Extract the (X, Y) coordinate from the center of the cell holding the provided text.  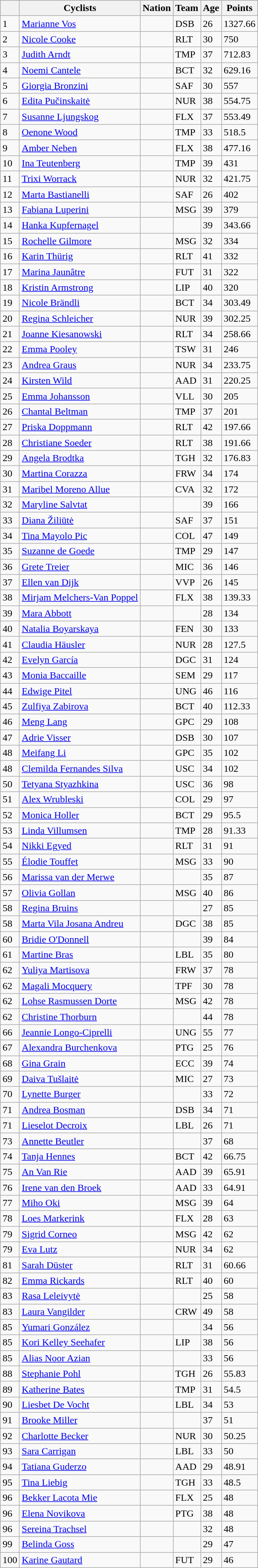
Fabiana Luperini (80, 210)
82 (10, 1281)
Nicole Cooke (80, 39)
Marianne Vos (80, 24)
14 (10, 225)
99 (10, 1544)
Sigrid Corneo (80, 1234)
Daiva Tušlaitė (80, 1079)
4 (10, 70)
20 (10, 318)
Regina Bruins (80, 908)
149 (240, 536)
18 (10, 287)
Lohse Rasmussen Dorte (80, 1001)
15 (10, 241)
100 (10, 1560)
Nation (157, 8)
Kirsten Wild (80, 380)
95.5 (240, 815)
Eva Lutz (80, 1250)
379 (240, 210)
13 (10, 210)
75 (10, 1172)
Tina Mayolo Pic (80, 536)
3 (10, 55)
Tatiana Guderzo (80, 1467)
Emma Rickards (80, 1281)
Miho Oki (80, 1203)
Charlotte Becker (80, 1435)
8 (10, 132)
Olivia Gollan (80, 892)
750 (240, 39)
97 (240, 799)
Meifang Li (80, 753)
SEM (187, 675)
86 (240, 892)
191.66 (240, 442)
Yumari González (80, 1327)
477.16 (240, 148)
Marta Vila Josana Andreu (80, 923)
Kori Kelley Seehafer (80, 1343)
Marissa van der Merwe (80, 877)
80 (240, 955)
Stephanie Pohl (80, 1374)
Suzanne de Goede (80, 551)
VVP (187, 582)
Diana Žiliūtė (80, 520)
Tetyana Styazhkina (80, 784)
Liesbet De Vocht (80, 1405)
67 (10, 1048)
95 (10, 1482)
146 (240, 567)
Karine Gautard (80, 1560)
63 (240, 1219)
166 (240, 505)
553.49 (240, 117)
43 (10, 675)
712.83 (240, 55)
402 (240, 194)
Gina Grain (80, 1063)
Edita Pučinskaitė (80, 101)
174 (240, 474)
81 (10, 1265)
22 (10, 349)
Maryline Salvtat (80, 505)
84 (240, 939)
ECC (187, 1063)
Lieselot Decroix (80, 1125)
1 (10, 24)
FEN (187, 629)
Points (240, 8)
Ellen van Dijk (80, 582)
421.75 (240, 179)
Maribel Moreno Allue (80, 489)
VLL (187, 396)
61 (10, 955)
201 (240, 411)
91.33 (240, 830)
88 (10, 1374)
16 (10, 256)
Priska Doppmann (80, 427)
Belinda Goss (80, 1544)
Age (211, 8)
12 (10, 194)
Brooke Miller (80, 1420)
92 (10, 1435)
17 (10, 272)
334 (240, 241)
Regina Schleicher (80, 318)
6 (10, 101)
Evelyn García (80, 660)
Noemi Cantele (80, 70)
233.75 (240, 365)
64.91 (240, 1188)
Sereina Trachsel (80, 1529)
Tanja Hennes (80, 1156)
Jeannie Longo-Ciprelli (80, 1032)
Marta Bastianelli (80, 194)
Andrea Bosman (80, 1110)
Ina Teutenberg (80, 163)
Meng Lang (80, 722)
Monia Baccaille (80, 675)
Rochelle Gilmore (80, 241)
69 (10, 1079)
94 (10, 1467)
5 (10, 86)
Elena Novikova (80, 1513)
Loes Markerink (80, 1219)
Monica Holler (80, 815)
431 (240, 163)
65.91 (240, 1172)
19 (10, 303)
49 (211, 1312)
Alexandra Burchenkova (80, 1048)
Emma Pooley (80, 349)
Nicole Brändli (80, 303)
Linda Villumsen (80, 830)
Chantal Beltman (80, 411)
Susanne Ljungskog (80, 117)
Angela Brodtka (80, 458)
Natalia Boyarskaya (80, 629)
45 (10, 707)
72 (240, 1094)
139.33 (240, 598)
93 (10, 1451)
Sarah Düster (80, 1265)
176.83 (240, 458)
Martina Corazza (80, 474)
Judith Arndt (80, 55)
89 (10, 1389)
Magali Mocquery (80, 986)
108 (240, 722)
2 (10, 39)
116 (240, 691)
Cyclists (80, 8)
246 (240, 349)
An Van Rie (80, 1172)
320 (240, 287)
124 (240, 660)
Bridie O'Donnell (80, 939)
Alias Noor Azian (80, 1358)
Rasa Leleivytė (80, 1296)
151 (240, 520)
50.25 (240, 1435)
48.5 (240, 1482)
147 (240, 551)
Joanne Kiesanowski (80, 334)
Laura Vangilder (80, 1312)
Élodie Touffet (80, 861)
117 (240, 675)
52 (10, 815)
303.49 (240, 303)
Yuliya Martisova (80, 970)
54 (10, 846)
Amber Neben (80, 148)
Hanka Kupfernagel (80, 225)
554.75 (240, 101)
133 (240, 629)
Christiane Soeder (80, 442)
Christine Thorburn (80, 1017)
322 (240, 272)
Grete Treier (80, 567)
54.5 (240, 1389)
518.5 (240, 132)
55.83 (240, 1374)
Emma Johansson (80, 396)
Sara Carrigan (80, 1451)
172 (240, 489)
112.33 (240, 707)
107 (240, 738)
343.66 (240, 225)
23 (10, 365)
11 (10, 179)
Tina Liebig (80, 1482)
70 (10, 1094)
258.66 (240, 334)
57 (10, 892)
24 (10, 380)
60.66 (240, 1265)
Lynette Burger (80, 1094)
332 (240, 256)
48.91 (240, 1467)
Bekker Lacota Mie (80, 1498)
Zulfiya Zabirova (80, 707)
10 (10, 163)
Andrea Graus (80, 365)
66.75 (240, 1156)
Edwige Pitel (80, 691)
Claudia Häusler (80, 644)
Kristin Armstrong (80, 287)
Oenone Wood (80, 132)
7 (10, 117)
Annette Beutler (80, 1141)
9 (10, 148)
1327.66 (240, 24)
Martine Bras (80, 955)
145 (240, 582)
CRW (187, 1312)
205 (240, 396)
Irene van den Broek (80, 1188)
302.25 (240, 318)
629.16 (240, 70)
Trixi Worrack (80, 179)
557 (240, 86)
Katherine Bates (80, 1389)
Alex Wrubleski (80, 799)
Marina Jaunâtre (80, 272)
Adrie Visser (80, 738)
Giorgia Bronzini (80, 86)
220.25 (240, 380)
21 (10, 334)
TSW (187, 349)
98 (240, 784)
64 (240, 1203)
Team (187, 8)
Karin Thürig (80, 256)
Mara Abbott (80, 613)
Clemilda Fernandes Silva (80, 769)
TPF (187, 986)
134 (240, 613)
66 (10, 1032)
197.66 (240, 427)
87 (240, 877)
Mirjam Melchers-Van Poppel (80, 598)
CVA (187, 489)
Nikki Egyed (80, 846)
127.5 (240, 644)
